For the text-containing cell, return its midpoint in [x, y] coordinate format. 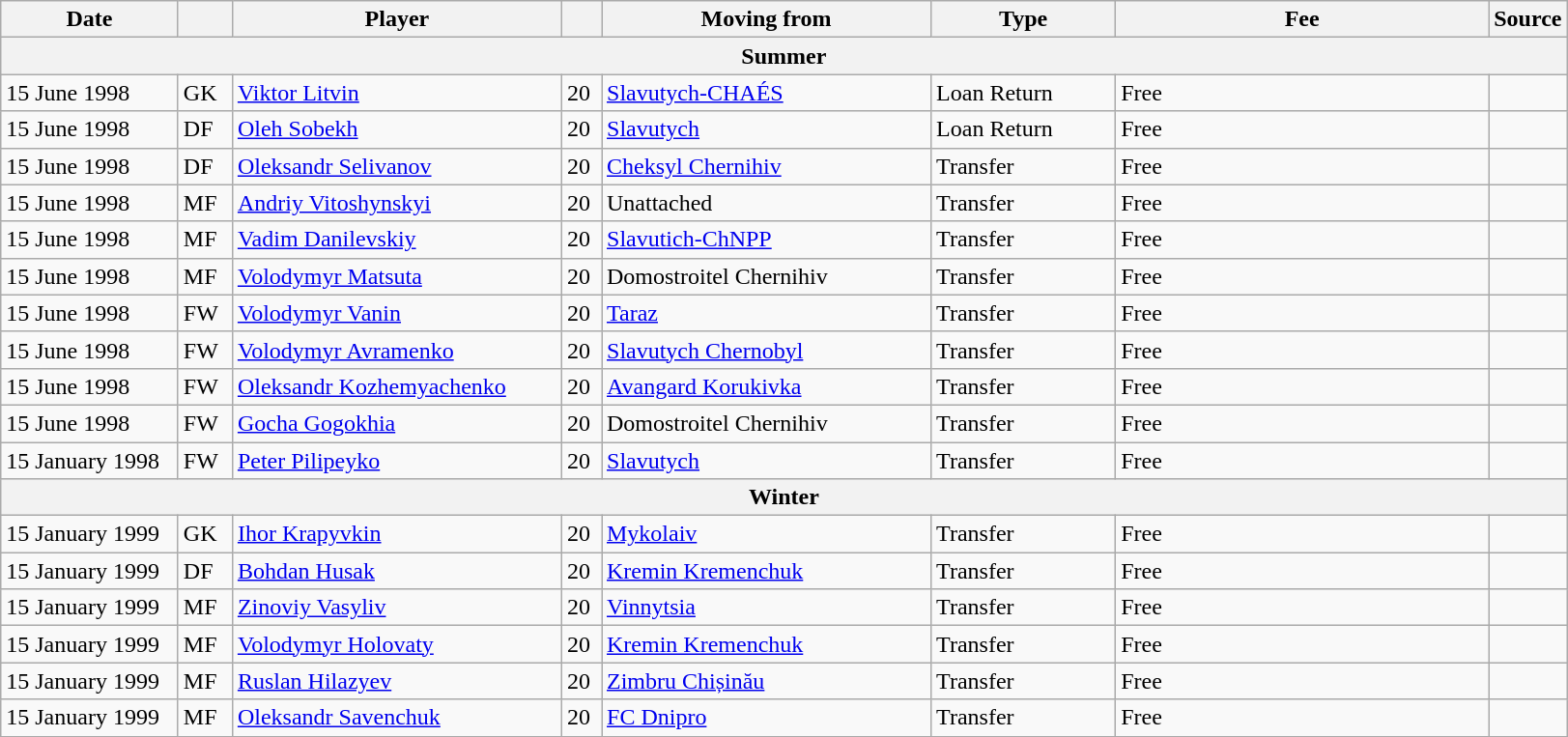
Unattached [765, 203]
Oleh Sobekh [396, 129]
Slavutych Chernobyl [765, 350]
Ruslan Hilazyev [396, 681]
Oleksandr Kozhemyachenko [396, 386]
Cheksyl Chernihiv [765, 166]
15 January 1998 [90, 461]
Summer [784, 56]
Andriy Vitoshynskyi [396, 203]
Zimbru Chișinău [765, 681]
Source [1528, 19]
Oleksandr Selivanov [396, 166]
Date [90, 19]
Volodymyr Avramenko [396, 350]
Volodymyr Vanin [396, 313]
Vinnytsia [765, 608]
Volodymyr Holovaty [396, 644]
Fee [1302, 19]
Moving from [765, 19]
Gocha Gogokhia [396, 423]
Winter [784, 497]
Viktor Litvin [396, 93]
Zinoviy Vasyliv [396, 608]
Bohdan Husak [396, 571]
Type [1024, 19]
Taraz [765, 313]
Oleksandr Savenchuk [396, 718]
FC Dnipro [765, 718]
Peter Pilipeyko [396, 461]
Slavutich-ChNPP [765, 240]
Avangard Korukivka [765, 386]
Ihor Krapyvkin [396, 534]
Player [396, 19]
Mykolaiv [765, 534]
Slavutych-CHAÉS [765, 93]
Volodymyr Matsuta [396, 276]
Vadim Danilevskiy [396, 240]
